Provide the [x, y] coordinate of the cell's center where the given text is located.  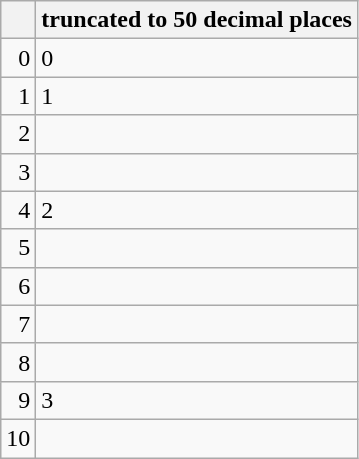
7 [18, 324]
4 [18, 210]
9 [18, 400]
truncated to 50 decimal places [197, 20]
8 [18, 362]
5 [18, 248]
10 [18, 438]
6 [18, 286]
